For the text-containing cell, return its midpoint in [X, Y] coordinate format. 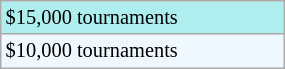
$10,000 tournaments [142, 51]
$15,000 tournaments [142, 17]
